For the text-containing cell, return its midpoint in [x, y] coordinate format. 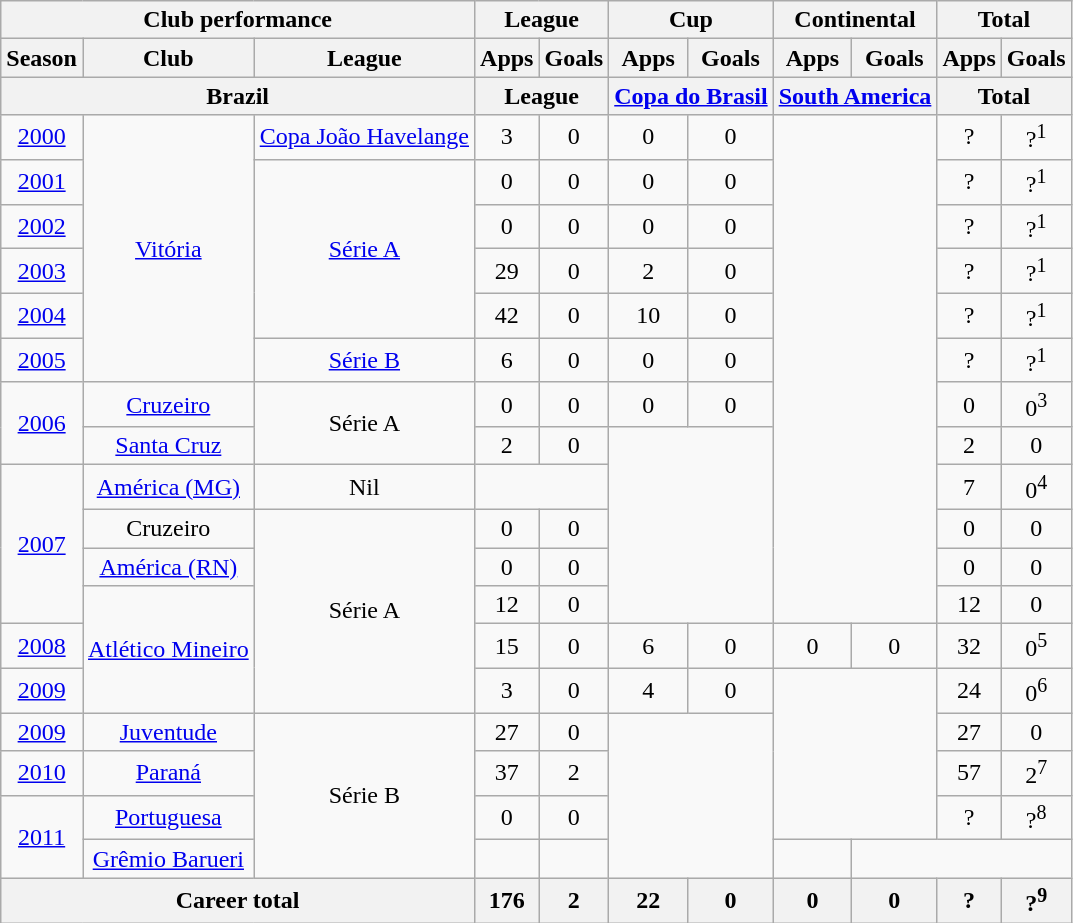
Copa do Brasil [691, 96]
03 [1036, 404]
Continental [855, 20]
South America [855, 96]
4 [648, 690]
176 [507, 900]
32 [969, 646]
Copa João Havelange [364, 138]
15 [507, 646]
Season [42, 58]
Nil [364, 488]
06 [1036, 690]
América (MG) [168, 488]
Cup [691, 20]
05 [1036, 646]
Portuguesa [168, 818]
Career total [238, 900]
?9 [1036, 900]
2001 [42, 182]
Grêmio Barueri [168, 859]
7 [969, 488]
Club [168, 58]
37 [507, 774]
Paraná [168, 774]
2007 [42, 544]
2004 [42, 316]
2003 [42, 272]
2000 [42, 138]
2008 [42, 646]
2002 [42, 226]
57 [969, 774]
Brazil [238, 96]
América (RN) [168, 567]
2011 [42, 836]
24 [969, 690]
Juventude [168, 732]
Club performance [238, 20]
Santa Cruz [168, 446]
Vitória [168, 248]
Atlético Mineiro [168, 650]
10 [648, 316]
04 [1036, 488]
29 [507, 272]
?8 [1036, 818]
22 [648, 900]
42 [507, 316]
2006 [42, 424]
2005 [42, 360]
2010 [42, 774]
